Return [X, Y] of the center of cell containing provided text 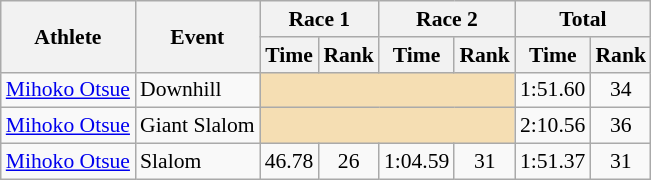
Race 2 [447, 19]
Giant Slalom [198, 126]
Athlete [68, 36]
1:51.60 [552, 90]
Slalom [198, 162]
34 [620, 90]
1:51.37 [552, 162]
26 [348, 162]
Downhill [198, 90]
Event [198, 36]
46.78 [290, 162]
Total [583, 19]
Race 1 [320, 19]
36 [620, 126]
1:04.59 [416, 162]
2:10.56 [552, 126]
